Determine the (X, Y) coordinate at the center of the cell enclosing the given text.  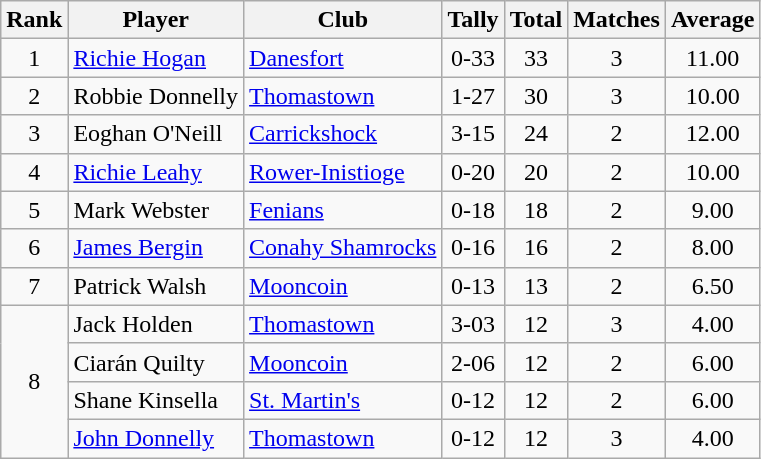
John Donnelly (156, 438)
Mark Webster (156, 210)
Tally (473, 20)
11.00 (712, 58)
4 (34, 172)
Patrick Walsh (156, 286)
Player (156, 20)
16 (536, 248)
Matches (617, 20)
Average (712, 20)
8.00 (712, 248)
2-06 (473, 362)
Rank (34, 20)
St. Martin's (343, 400)
13 (536, 286)
9.00 (712, 210)
6 (34, 248)
Richie Leahy (156, 172)
20 (536, 172)
0-13 (473, 286)
James Bergin (156, 248)
Danesfort (343, 58)
6.50 (712, 286)
1 (34, 58)
0-33 (473, 58)
Ciarán Quilty (156, 362)
Shane Kinsella (156, 400)
0-18 (473, 210)
Fenians (343, 210)
Conahy Shamrocks (343, 248)
5 (34, 210)
0-16 (473, 248)
Rower-Inistioge (343, 172)
3-03 (473, 324)
Total (536, 20)
3-15 (473, 134)
33 (536, 58)
12.00 (712, 134)
Eoghan O'Neill (156, 134)
24 (536, 134)
0-20 (473, 172)
Jack Holden (156, 324)
18 (536, 210)
Robbie Donnelly (156, 96)
Carrickshock (343, 134)
8 (34, 381)
Richie Hogan (156, 58)
Club (343, 20)
1-27 (473, 96)
30 (536, 96)
7 (34, 286)
